Return the (x, y) coordinate for the center point of the cell that contains the specified text.  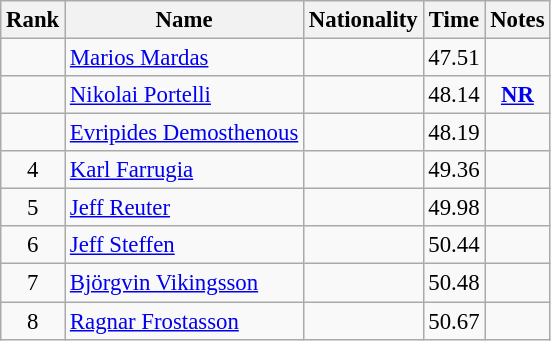
48.14 (454, 95)
Notes (518, 20)
8 (33, 321)
Karl Farrugia (184, 170)
Marios Mardas (184, 58)
50.44 (454, 245)
Björgvin Vikingsson (184, 283)
Evripides Demosthenous (184, 133)
47.51 (454, 58)
49.36 (454, 170)
48.19 (454, 133)
50.67 (454, 321)
49.98 (454, 208)
6 (33, 245)
Ragnar Frostasson (184, 321)
Jeff Reuter (184, 208)
Jeff Steffen (184, 245)
Name (184, 20)
5 (33, 208)
Nikolai Portelli (184, 95)
Rank (33, 20)
4 (33, 170)
50.48 (454, 283)
Time (454, 20)
Nationality (364, 20)
7 (33, 283)
NR (518, 95)
